Identify which cell holds the provided text, then report its [X, Y] central coordinate. 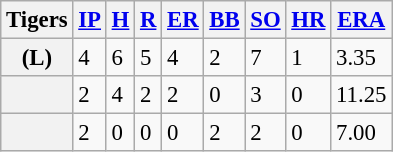
H [120, 20]
3 [266, 95]
Tigers [37, 20]
ER [183, 20]
7.00 [362, 133]
BB [224, 20]
ERA [362, 20]
3.35 [362, 58]
11.25 [362, 95]
(L) [37, 58]
7 [266, 58]
HR [308, 20]
R [148, 20]
1 [308, 58]
6 [120, 58]
5 [148, 58]
IP [90, 20]
SO [266, 20]
